Find where the given text appears and provide that cell's center as (x, y) coordinate. 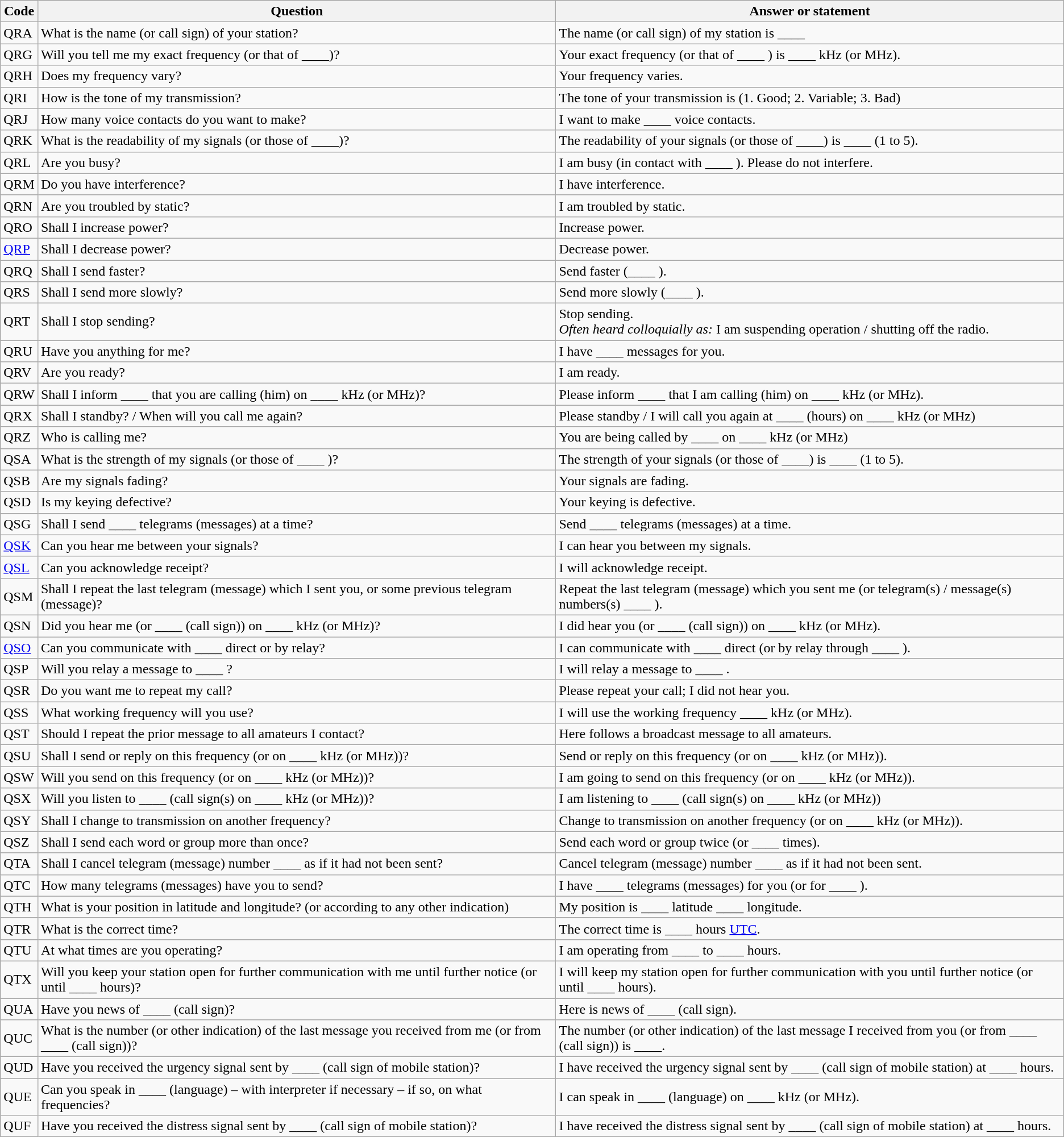
Can you hear me between your signals? (297, 545)
QSX (19, 799)
QSM (19, 597)
The correct time is ____ hours UTC. (809, 928)
QSS (19, 713)
What is the readability of my signals (or those of ____)? (297, 141)
Will you listen to ____ (call sign(s) on ____ kHz (or MHz))? (297, 799)
QTH (19, 907)
Have you received the distress signal sent by ____ (call sign of mobile station)? (297, 1126)
Are you ready? (297, 373)
I will use the working frequency ____ kHz (or MHz). (809, 713)
Your signals are fading. (809, 481)
QRU (19, 351)
I have received the distress signal sent by ____ (call sign of mobile station) at ____ hours. (809, 1126)
What is the name (or call sign) of your station? (297, 33)
Do you have interference? (297, 184)
QSD (19, 502)
I am troubled by static. (809, 206)
I will keep my station open for further communication with you until further notice (or until ____ hours). (809, 980)
What is the strength of my signals (or those of ____ )? (297, 459)
QSK (19, 545)
QSP (19, 669)
What is your position in latitude and longitude? (or according to any other indication) (297, 907)
QTA (19, 864)
Send or reply on this frequency (or on ____ kHz (or MHz)). (809, 756)
How is the tone of my transmission? (297, 98)
QTU (19, 950)
Does my frequency vary? (297, 76)
QRN (19, 206)
I will acknowledge receipt. (809, 567)
Have you anything for me? (297, 351)
QUE (19, 1097)
QUC (19, 1039)
I am operating from ____ to ____ hours. (809, 950)
Repeat the last telegram (message) which you sent me (or telegram(s) / message(s) numbers(s) ____ ). (809, 597)
QSR (19, 691)
I am ready. (809, 373)
QRA (19, 33)
Can you communicate with ____ direct or by relay? (297, 647)
Your exact frequency (or that of ____ ) is ____ kHz (or MHz). (809, 55)
Can you speak in ____ (language) – with interpreter if necessary – if so, on what frequencies? (297, 1097)
I have ____ messages for you. (809, 351)
Shall I send faster? (297, 271)
QRO (19, 227)
My position is ____ latitude ____ longitude. (809, 907)
QSA (19, 459)
What is the correct time? (297, 928)
Your keying is defective. (809, 502)
QSU (19, 756)
I can hear you between my signals. (809, 545)
QRT (19, 322)
Will you keep your station open for further communication with me until further notice (or until ____ hours)? (297, 980)
Code (19, 11)
The number (or other indication) of the last message I received from you (or from ____ (call sign)) is ____. (809, 1039)
What is the number (or other indication) of the last message you received from me (or from ____ (call sign))? (297, 1039)
Will you relay a message to ____ ? (297, 669)
Shall I cancel telegram (message) number ____ as if it had not been sent? (297, 864)
Shall I send or reply on this frequency (or on ____ kHz (or MHz))? (297, 756)
I am listening to ____ (call sign(s) on ____ kHz (or MHz)) (809, 799)
Shall I repeat the last telegram (message) which I sent you, or some previous telegram (message)? (297, 597)
The tone of your transmission is (1. Good; 2. Variable; 3. Bad) (809, 98)
QRK (19, 141)
Who is calling me? (297, 438)
QRW (19, 394)
How many telegrams (messages) have you to send? (297, 885)
QRX (19, 416)
Did you hear me (or ____ (call sign)) on ____ kHz (or MHz)? (297, 626)
Change to transmission on another frequency (or on ____ kHz (or MHz)). (809, 821)
Are you troubled by static? (297, 206)
QTR (19, 928)
QSO (19, 647)
QSL (19, 567)
QUD (19, 1068)
I am going to send on this frequency (or on ____ kHz (or MHz)). (809, 777)
Increase power. (809, 227)
Can you acknowledge receipt? (297, 567)
Shall I change to transmission on another frequency? (297, 821)
QSZ (19, 842)
QRH (19, 76)
Send faster (____ ). (809, 271)
Shall I send more slowly? (297, 293)
QSY (19, 821)
QRS (19, 293)
Please repeat your call; I did not hear you. (809, 691)
Will you send on this frequency (or on ____ kHz (or MHz))? (297, 777)
At what times are you operating? (297, 950)
Have you news of ____ (call sign)? (297, 1009)
Should I repeat the prior message to all amateurs I contact? (297, 734)
Send more slowly (____ ). (809, 293)
Have you received the urgency signal sent by ____ (call sign of mobile station)? (297, 1068)
Send ____ telegrams (messages) at a time. (809, 524)
QRV (19, 373)
Are my signals fading? (297, 481)
QUF (19, 1126)
Do you want me to repeat my call? (297, 691)
Question (297, 11)
Decrease power. (809, 249)
Answer or statement (809, 11)
I can communicate with ____ direct (or by relay through ____ ). (809, 647)
Are you busy? (297, 163)
Stop sending.Often heard colloquially as: I am suspending operation / shutting off the radio. (809, 322)
I have ____ telegrams (messages) for you (or for ____ ). (809, 885)
I have interference. (809, 184)
Shall I send each word or group more than once? (297, 842)
I am busy (in contact with ____ ). Please do not interfere. (809, 163)
Will you tell me my exact frequency (or that of ____)? (297, 55)
I can speak in ____ (language) on ____ kHz (or MHz). (809, 1097)
QRG (19, 55)
I did hear you (or ____ (call sign)) on ____ kHz (or MHz). (809, 626)
Here follows a broadcast message to all amateurs. (809, 734)
Cancel telegram (message) number ____ as if it had not been sent. (809, 864)
QST (19, 734)
Shall I standby? / When will you call me again? (297, 416)
QTC (19, 885)
QSN (19, 626)
I will relay a message to ____ . (809, 669)
QRL (19, 163)
QRQ (19, 271)
Shall I decrease power? (297, 249)
What working frequency will you use? (297, 713)
QSB (19, 481)
QSW (19, 777)
QUA (19, 1009)
QRZ (19, 438)
QRM (19, 184)
Your frequency varies. (809, 76)
You are being called by ____ on ____ kHz (or MHz) (809, 438)
I want to make ____ voice contacts. (809, 119)
Please inform ____ that I am calling (him) on ____ kHz (or MHz). (809, 394)
How many voice contacts do you want to make? (297, 119)
Shall I stop sending? (297, 322)
QRJ (19, 119)
Here is news of ____ (call sign). (809, 1009)
QSG (19, 524)
The strength of your signals (or those of ____) is ____ (1 to 5). (809, 459)
Is my keying defective? (297, 502)
Send each word or group twice (or ____ times). (809, 842)
Shall I inform ____ that you are calling (him) on ____ kHz (or MHz)? (297, 394)
Shall I increase power? (297, 227)
QTX (19, 980)
The name (or call sign) of my station is ____ (809, 33)
Shall I send ____ telegrams (messages) at a time? (297, 524)
Please standby / I will call you again at ____ (hours) on ____ kHz (or MHz) (809, 416)
The readability of your signals (or those of ____) is ____ (1 to 5). (809, 141)
QRI (19, 98)
I have received the urgency signal sent by ____ (call sign of mobile station) at ____ hours. (809, 1068)
QRP (19, 249)
